Return (X, Y) of the center of cell containing provided text 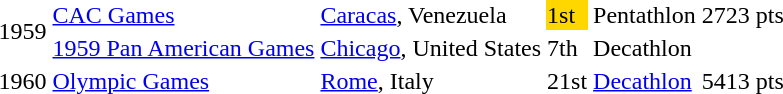
Caracas, Venezuela (431, 15)
Pentathlon (645, 15)
CAC Games (184, 15)
Decathlon (645, 48)
1959 Pan American Games (184, 48)
1st (568, 15)
7th (568, 48)
Chicago, United States (431, 48)
